Detect which cell encompasses the target text, then output its (X, Y) center coordinate. 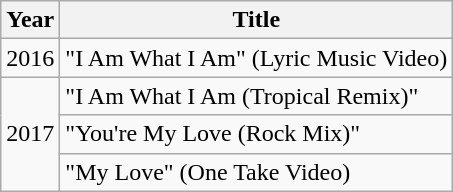
2016 (30, 58)
"I Am What I Am (Tropical Remix)" (256, 96)
2017 (30, 134)
"I Am What I Am" (Lyric Music Video) (256, 58)
"My Love" (One Take Video) (256, 172)
Year (30, 20)
"You're My Love (Rock Mix)" (256, 134)
Title (256, 20)
